Scan for the cell matching the given text and deliver its [x, y] coordinate at center. 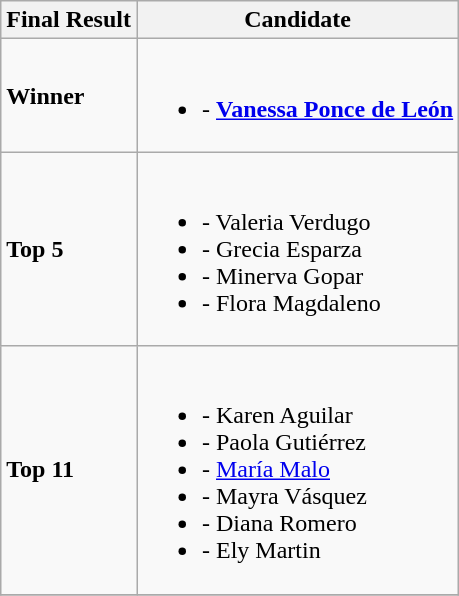
Candidate [297, 20]
Winner [69, 96]
Top 11 [69, 470]
- Vanessa Ponce de León [297, 96]
- Karen Aguilar - Paola Gutiérrez - María Malo - Mayra Vásquez - Diana Romero - Ely Martin [297, 470]
Top 5 [69, 249]
- Valeria Verdugo - Grecia Esparza - Minerva Gopar - Flora Magdaleno [297, 249]
Final Result [69, 20]
